Return [x, y] of the center of cell containing provided text 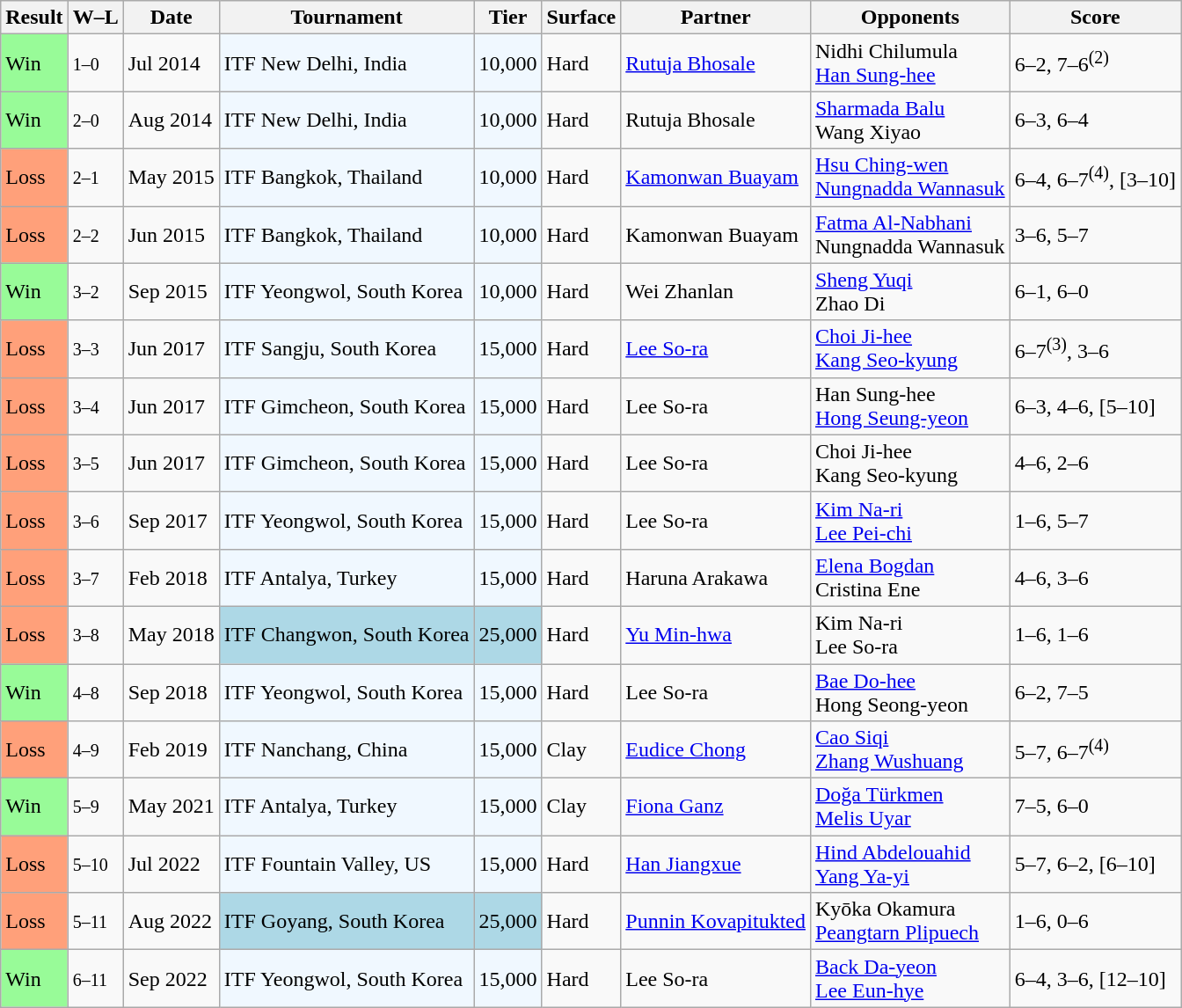
Tournament [347, 18]
ITF Nanchang, China [347, 749]
6–4, 3–6, [12–10] [1095, 978]
3–5 [95, 463]
2–2 [95, 234]
Feb 2018 [171, 577]
1–6, 1–6 [1095, 635]
Hsu Ching-wen Nungnadda Wannasuk [909, 178]
6–3, 4–6, [5–10] [1095, 406]
1–6, 5–7 [1095, 521]
Aug 2022 [171, 922]
Sharmada Balu Wang Xiyao [909, 120]
Feb 2019 [171, 749]
ITF Fountain Valley, US [347, 864]
Aug 2014 [171, 120]
3–6 [95, 521]
Fatma Al-Nabhani Nungnadda Wannasuk [909, 234]
3–8 [95, 635]
Bae Do-hee Hong Seong-yeon [909, 691]
5–11 [95, 922]
Partner [716, 18]
3–4 [95, 406]
7–5, 6–0 [1095, 807]
May 2021 [171, 807]
5–7, 6–2, [6–10] [1095, 864]
Kim Na-ri Lee So-ra [909, 635]
Han Sung-hee Hong Seung-yeon [909, 406]
6–7(3), 3–6 [1095, 348]
Fiona Ganz [716, 807]
5–9 [95, 807]
Wei Zhanlan [716, 292]
2–0 [95, 120]
Elena Bogdan Cristina Ene [909, 577]
1–0 [95, 63]
6–2, 7–5 [1095, 691]
4–8 [95, 691]
6–3, 6–4 [1095, 120]
1–6, 0–6 [1095, 922]
2–1 [95, 178]
6–4, 6–7(4), [3–10] [1095, 178]
Opponents [909, 18]
Han Jiangxue [716, 864]
Result [34, 18]
3–6, 5–7 [1095, 234]
W–L [95, 18]
Kyōka Okamura Peangtarn Plipuech [909, 922]
6–11 [95, 978]
Kim Na-ri Lee Pei-chi [909, 521]
ITF Sangju, South Korea [347, 348]
3–2 [95, 292]
Punnin Kovapitukted [716, 922]
Yu Min-hwa [716, 635]
ITF Goyang, South Korea [347, 922]
Jun 2015 [171, 234]
3–7 [95, 577]
5–7, 6–7(4) [1095, 749]
Date [171, 18]
ITF Changwon, South Korea [347, 635]
Nidhi Chilumula Han Sung-hee [909, 63]
Surface [581, 18]
Sep 2018 [171, 691]
Hind Abdelouahid Yang Ya-yi [909, 864]
Score [1095, 18]
Sheng Yuqi Zhao Di [909, 292]
4–6, 2–6 [1095, 463]
Sep 2022 [171, 978]
Back Da-yeon Lee Eun-hye [909, 978]
5–10 [95, 864]
May 2018 [171, 635]
Sep 2017 [171, 521]
4–9 [95, 749]
May 2015 [171, 178]
Cao Siqi Zhang Wushuang [909, 749]
6–2, 7–6(2) [1095, 63]
Jul 2014 [171, 63]
Haruna Arakawa [716, 577]
Tier [508, 18]
Eudice Chong [716, 749]
3–3 [95, 348]
4–6, 3–6 [1095, 577]
6–1, 6–0 [1095, 292]
Doğa Türkmen Melis Uyar [909, 807]
Jul 2022 [171, 864]
Sep 2015 [171, 292]
